Find where the given text appears and provide that cell's center as [x, y] coordinate. 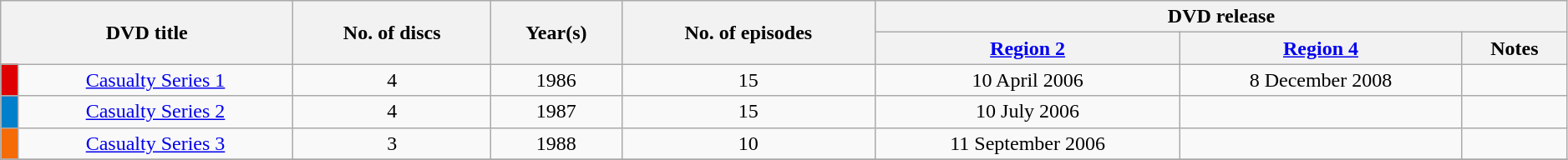
No. of discs [393, 32]
Year(s) [556, 32]
3 [393, 143]
11 September 2006 [1028, 143]
No. of episodes [748, 32]
DVD title [147, 32]
Region 2 [1028, 48]
1988 [556, 143]
Casualty Series 1 [155, 80]
Casualty Series 3 [155, 143]
1987 [556, 112]
Region 4 [1322, 48]
10 July 2006 [1028, 112]
1986 [556, 80]
Casualty Series 2 [155, 112]
8 December 2008 [1322, 80]
10 April 2006 [1028, 80]
Notes [1514, 48]
10 [748, 143]
DVD release [1221, 17]
